Find where the given text appears and provide that cell's center as (X, Y) coordinate. 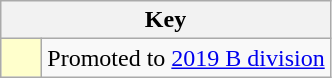
Key (166, 20)
Promoted to 2019 B division (186, 58)
